Scan for the cell matching the given text and deliver its [x, y] coordinate at center. 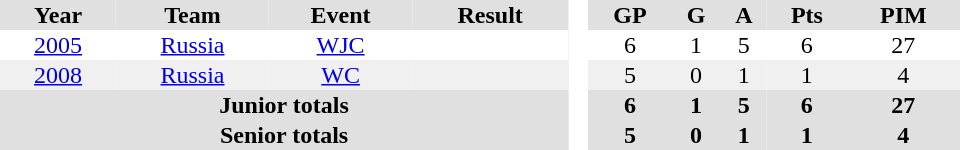
PIM [904, 15]
Event [341, 15]
Senior totals [284, 135]
WJC [341, 45]
GP [630, 15]
Result [490, 15]
2005 [58, 45]
Year [58, 15]
A [744, 15]
Pts [807, 15]
WC [341, 75]
G [696, 15]
Junior totals [284, 105]
Team [192, 15]
2008 [58, 75]
